Locate the cell with the specified text and output its (x, y) center coordinate. 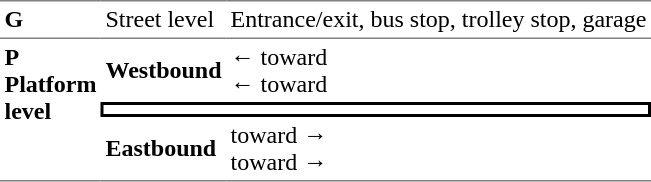
Westbound (164, 70)
← toward ← toward (438, 70)
toward → toward → (438, 149)
Eastbound (164, 149)
P Platform level (50, 110)
G (50, 19)
Street level (164, 19)
Entrance/exit, bus stop, trolley stop, garage (438, 19)
